Identify which cell holds the provided text, then report its (x, y) central coordinate. 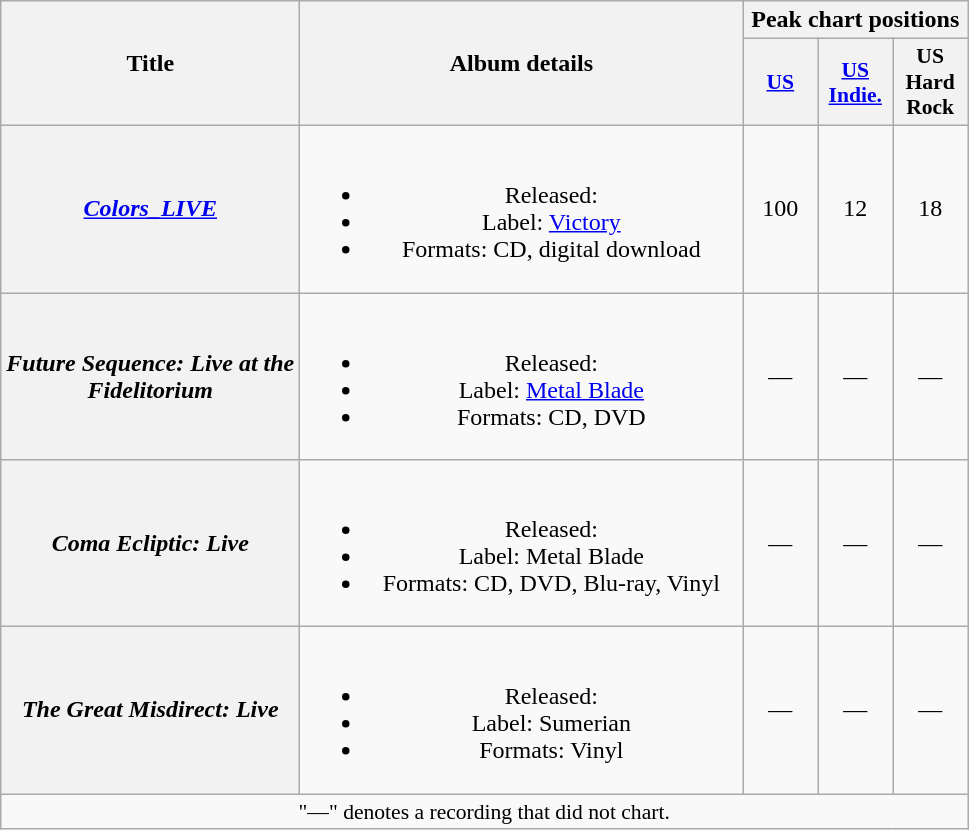
Future Sequence: Live at the Fidelitorium (150, 376)
Released: Label: Metal BladeFormats: CD, DVD, Blu-ray, Vinyl (522, 544)
USIndie. (856, 82)
USHard Rock (930, 82)
Peak chart positions (856, 20)
Title (150, 64)
US (780, 82)
Coma Ecliptic: Live (150, 544)
The Great Misdirect: Live (150, 710)
Released: Label: VictoryFormats: CD, digital download (522, 208)
Album details (522, 64)
"—" denotes a recording that did not chart. (484, 812)
18 (930, 208)
12 (856, 208)
Colors_LIVE (150, 208)
100 (780, 208)
Released: Label: SumerianFormats: Vinyl (522, 710)
Released: Label: Metal BladeFormats: CD, DVD (522, 376)
